Identify which cell holds the provided text, then report its (X, Y) central coordinate. 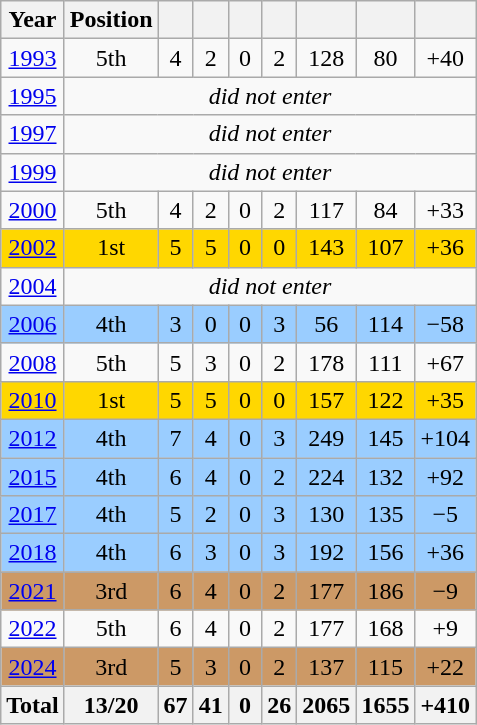
111 (386, 362)
156 (386, 553)
+104 (446, 438)
143 (326, 248)
1993 (33, 58)
13/20 (111, 705)
2021 (33, 591)
130 (326, 515)
192 (326, 553)
168 (386, 629)
1999 (33, 172)
114 (386, 324)
2000 (33, 210)
2012 (33, 438)
−9 (446, 591)
−58 (446, 324)
41 (210, 705)
2006 (33, 324)
117 (326, 210)
80 (386, 58)
122 (386, 400)
+33 (446, 210)
137 (326, 667)
+22 (446, 667)
+40 (446, 58)
+67 (446, 362)
135 (386, 515)
115 (386, 667)
67 (176, 705)
Total (33, 705)
Year (33, 20)
2024 (33, 667)
128 (326, 58)
2022 (33, 629)
Position (111, 20)
1655 (386, 705)
2017 (33, 515)
84 (386, 210)
157 (326, 400)
186 (386, 591)
56 (326, 324)
132 (386, 477)
2010 (33, 400)
7 (176, 438)
+410 (446, 705)
−5 (446, 515)
2008 (33, 362)
2002 (33, 248)
249 (326, 438)
2004 (33, 286)
26 (280, 705)
224 (326, 477)
1997 (33, 134)
1995 (33, 96)
+9 (446, 629)
145 (386, 438)
+35 (446, 400)
+92 (446, 477)
2018 (33, 553)
2015 (33, 477)
178 (326, 362)
2065 (326, 705)
107 (386, 248)
